Detect which cell encompasses the target text, then output its [X, Y] center coordinate. 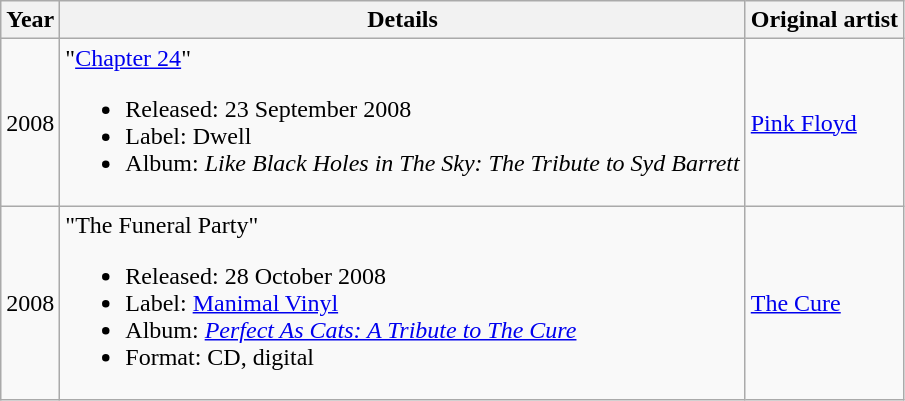
The Cure [824, 303]
Original artist [824, 20]
"Chapter 24"Released: 23 September 2008Label: DwellAlbum: Like Black Holes in The Sky: The Tribute to Syd Barrett [402, 122]
Year [30, 20]
Pink Floyd [824, 122]
Details [402, 20]
"The Funeral Party"Released: 28 October 2008Label: Manimal VinylAlbum: Perfect As Cats: A Tribute to The CureFormat: CD, digital [402, 303]
